Determine the [X, Y] coordinate at the center of the cell enclosing the given text.  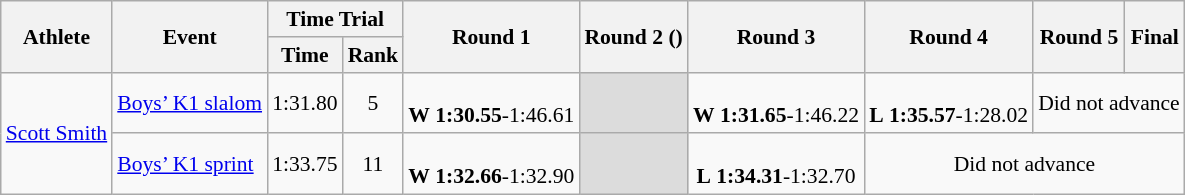
W 1:32.66-1:32.90 [491, 164]
L 1:35.57-1:28.02 [948, 102]
Round 1 [491, 36]
Boys’ K1 sprint [190, 164]
Scott Smith [56, 133]
W 1:31.65-1:46.22 [776, 102]
Round 2 () [633, 36]
Boys’ K1 slalom [190, 102]
Athlete [56, 36]
Round 5 [1079, 36]
1:33.75 [304, 164]
Event [190, 36]
Rank [374, 55]
W 1:30.55-1:46.61 [491, 102]
1:31.80 [304, 102]
Time [304, 55]
Round 3 [776, 36]
5 [374, 102]
L 1:34.31-1:32.70 [776, 164]
Time Trial [335, 19]
11 [374, 164]
Final [1155, 36]
Round 4 [948, 36]
